Return the [X, Y] coordinate for the center point of the cell that contains the specified text.  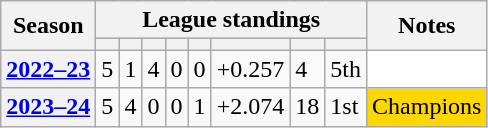
18 [308, 107]
2023–24 [48, 107]
+0.257 [250, 69]
Champions [427, 107]
League standings [232, 20]
2022–23 [48, 69]
Notes [427, 26]
Season [48, 26]
+2.074 [250, 107]
1st [346, 107]
5th [346, 69]
